Return the (x, y) coordinate for the center point of the cell that contains the specified text.  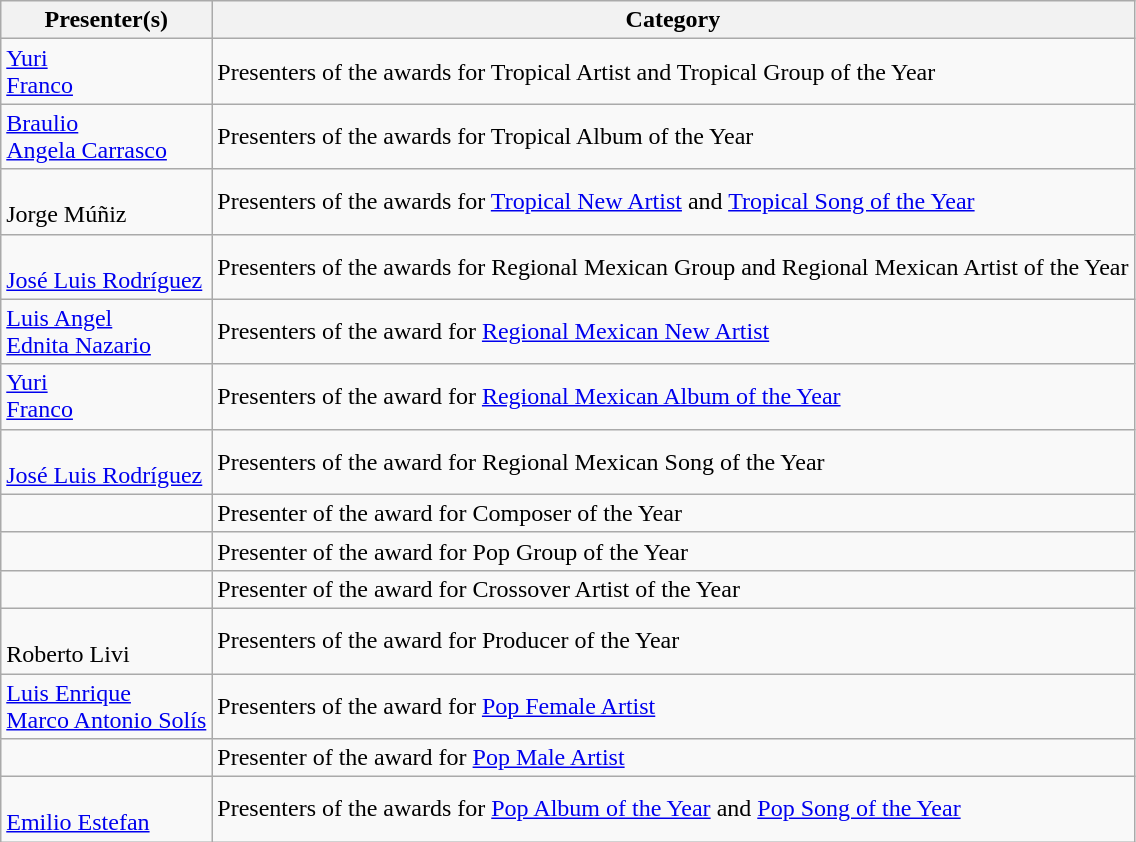
Presenter of the award for Pop Group of the Year (673, 551)
Luis EnriqueMarco Antonio Solís (106, 706)
Presenters of the award for Pop Female Artist (673, 706)
Presenters of the award for Regional Mexican New Artist (673, 332)
Jorge Múñiz (106, 202)
Presenters of the awards for Pop Album of the Year and Pop Song of the Year (673, 810)
Category (673, 20)
Presenters of the awards for Tropical Album of the Year (673, 136)
Presenters of the award for Regional Mexican Album of the Year (673, 396)
Presenters of the award for Regional Mexican Song of the Year (673, 462)
Presenter(s) (106, 20)
Luis AngelEdnita Nazario (106, 332)
Presenters of the awards for Tropical New Artist and Tropical Song of the Year (673, 202)
Presenter of the award for Composer of the Year (673, 513)
BraulioAngela Carrasco (106, 136)
Presenter of the award for Pop Male Artist (673, 758)
Presenters of the awards for Regional Mexican Group and Regional Mexican Artist of the Year (673, 266)
Presenters of the awards for Tropical Artist and Tropical Group of the Year (673, 72)
Roberto Livi (106, 640)
Emilio Estefan (106, 810)
Presenters of the award for Producer of the Year (673, 640)
Presenter of the award for Crossover Artist of the Year (673, 589)
